Return (x, y) of the center of cell containing provided text 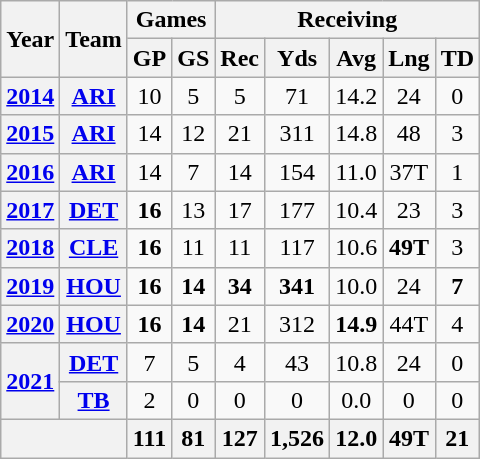
2018 (30, 248)
154 (298, 172)
14.9 (356, 324)
Year (30, 39)
2019 (30, 286)
10 (149, 96)
CLE (94, 248)
43 (298, 362)
Yds (298, 58)
44T (409, 324)
Receiving (348, 20)
10.4 (356, 210)
11.0 (356, 172)
341 (298, 286)
Rec (240, 58)
2017 (30, 210)
48 (409, 134)
Lng (409, 58)
14.2 (356, 96)
Avg (356, 58)
TD (457, 58)
311 (298, 134)
23 (409, 210)
GS (194, 58)
17 (240, 210)
TB (94, 400)
10.0 (356, 286)
117 (298, 248)
81 (194, 438)
10.6 (356, 248)
Games (170, 20)
14.8 (356, 134)
177 (298, 210)
37T (409, 172)
1,526 (298, 438)
2021 (30, 381)
34 (240, 286)
127 (240, 438)
2016 (30, 172)
13 (194, 210)
2020 (30, 324)
312 (298, 324)
12.0 (356, 438)
2 (149, 400)
1 (457, 172)
2015 (30, 134)
GP (149, 58)
10.8 (356, 362)
Team (94, 39)
2014 (30, 96)
12 (194, 134)
71 (298, 96)
111 (149, 438)
0.0 (356, 400)
